Output the [x, y] coordinate of the center of the cell containing the given text.  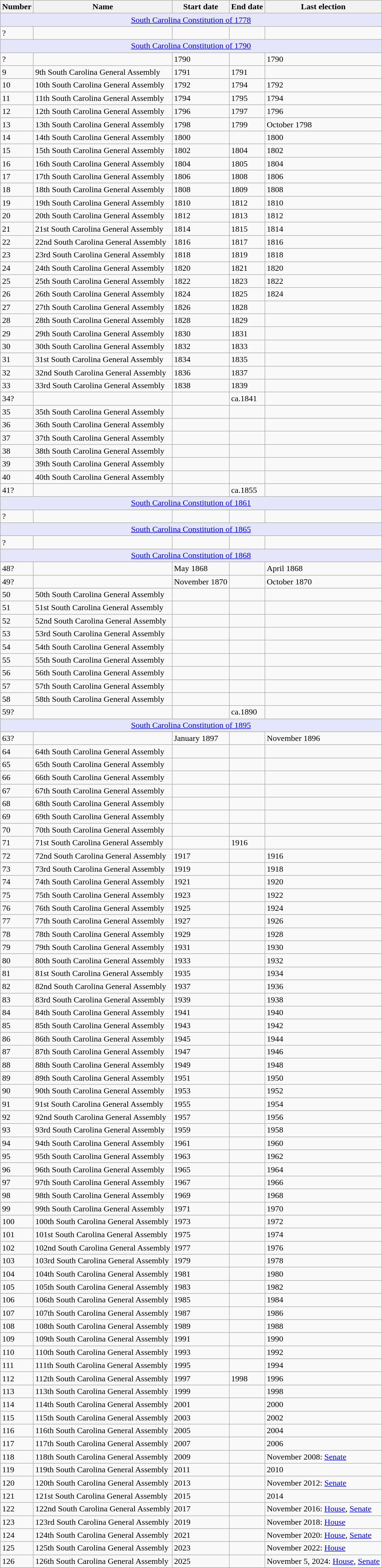
1992 [323, 1352]
33rd South Carolina General Assembly [103, 386]
1839 [247, 386]
14th South Carolina General Assembly [103, 137]
102 [17, 1248]
24th South Carolina General Assembly [103, 268]
1997 [200, 1378]
1799 [247, 124]
1955 [200, 1104]
November 2022: House [323, 1548]
1967 [200, 1182]
2005 [200, 1431]
20th South Carolina General Assembly [103, 216]
1966 [323, 1182]
118 [17, 1457]
1952 [323, 1091]
57 [17, 686]
1934 [323, 973]
23rd South Carolina General Assembly [103, 255]
1805 [247, 164]
12th South Carolina General Assembly [103, 111]
55th South Carolina General Assembly [103, 660]
1975 [200, 1235]
South Carolina Constitution of 1868 [191, 555]
1925 [200, 908]
66 [17, 777]
ca.1890 [247, 712]
52nd South Carolina General Assembly [103, 621]
107 [17, 1313]
31 [17, 359]
58th South Carolina General Assembly [103, 699]
79 [17, 947]
75 [17, 895]
Last election [323, 7]
124th South Carolina General Assembly [103, 1535]
1937 [200, 986]
1917 [200, 856]
68th South Carolina General Assembly [103, 804]
115 [17, 1418]
1969 [200, 1195]
57th South Carolina General Assembly [103, 686]
1795 [247, 98]
36 [17, 425]
90th South Carolina General Assembly [103, 1091]
1933 [200, 960]
25 [17, 281]
41? [17, 490]
1931 [200, 947]
71st South Carolina General Assembly [103, 843]
2021 [200, 1535]
30 [17, 346]
105 [17, 1287]
27th South Carolina General Assembly [103, 307]
1990 [323, 1339]
114 [17, 1404]
1970 [323, 1208]
63? [17, 738]
1996 [323, 1378]
1945 [200, 1039]
103 [17, 1261]
1985 [200, 1300]
13th South Carolina General Assembly [103, 124]
1943 [200, 1026]
92 [17, 1117]
37 [17, 438]
November 2012: Senate [323, 1483]
102nd South Carolina General Assembly [103, 1248]
106 [17, 1300]
111 [17, 1365]
54th South Carolina General Assembly [103, 647]
48? [17, 568]
109th South Carolina General Assembly [103, 1339]
126 [17, 1561]
118th South Carolina General Assembly [103, 1457]
37th South Carolina General Assembly [103, 438]
1951 [200, 1078]
117 [17, 1444]
31st South Carolina General Assembly [103, 359]
53rd South Carolina General Assembly [103, 634]
83rd South Carolina General Assembly [103, 1000]
52 [17, 621]
1941 [200, 1013]
78th South Carolina General Assembly [103, 934]
53 [17, 634]
20 [17, 216]
1994 [323, 1365]
1830 [200, 333]
1983 [200, 1287]
2002 [323, 1418]
12 [17, 111]
119 [17, 1470]
120 [17, 1483]
1936 [323, 986]
83 [17, 1000]
1833 [247, 346]
115th South Carolina General Assembly [103, 1418]
98 [17, 1195]
69 [17, 817]
65th South Carolina General Assembly [103, 764]
November 2020: House, Senate [323, 1535]
19th South Carolina General Assembly [103, 203]
1977 [200, 1248]
24 [17, 268]
101 [17, 1235]
74 [17, 882]
1982 [323, 1287]
1979 [200, 1261]
94 [17, 1143]
January 1897 [200, 738]
1797 [247, 111]
2011 [200, 1470]
1798 [200, 124]
1813 [247, 216]
Number [17, 7]
104 [17, 1274]
100th South Carolina General Assembly [103, 1222]
109 [17, 1339]
1834 [200, 359]
99 [17, 1208]
106th South Carolina General Assembly [103, 1300]
121 [17, 1496]
1984 [323, 1300]
29 [17, 333]
November 1896 [323, 738]
122nd South Carolina General Assembly [103, 1509]
16 [17, 164]
125 [17, 1548]
85 [17, 1026]
2006 [323, 1444]
26th South Carolina General Assembly [103, 294]
1939 [200, 1000]
59? [17, 712]
116 [17, 1431]
88th South Carolina General Assembly [103, 1065]
92nd South Carolina General Assembly [103, 1117]
29th South Carolina General Assembly [103, 333]
November 2018: House [323, 1522]
2025 [200, 1561]
2003 [200, 1418]
15 [17, 150]
27 [17, 307]
1831 [247, 333]
80 [17, 960]
21st South Carolina General Assembly [103, 229]
South Carolina Constitution of 1790 [191, 46]
77th South Carolina General Assembly [103, 921]
1974 [323, 1235]
1993 [200, 1352]
1932 [323, 960]
10 [17, 85]
South Carolina Constitution of 1865 [191, 529]
55 [17, 660]
2013 [200, 1483]
77 [17, 921]
38th South Carolina General Assembly [103, 451]
33 [17, 386]
1957 [200, 1117]
86th South Carolina General Assembly [103, 1039]
1835 [247, 359]
1837 [247, 372]
November 2008: Senate [323, 1457]
76 [17, 908]
November 1870 [200, 582]
18th South Carolina General Assembly [103, 190]
56 [17, 673]
1832 [200, 346]
105th South Carolina General Assembly [103, 1287]
15th South Carolina General Assembly [103, 150]
101st South Carolina General Assembly [103, 1235]
84th South Carolina General Assembly [103, 1013]
11th South Carolina General Assembly [103, 98]
1838 [200, 386]
75th South Carolina General Assembly [103, 895]
2000 [323, 1404]
39 [17, 464]
2001 [200, 1404]
1928 [323, 934]
1963 [200, 1156]
1815 [247, 229]
Name [103, 7]
May 1868 [200, 568]
1926 [323, 921]
125th South Carolina General Assembly [103, 1548]
112 [17, 1378]
89th South Carolina General Assembly [103, 1078]
22 [17, 242]
9 [17, 72]
79th South Carolina General Assembly [103, 947]
95 [17, 1156]
86 [17, 1039]
120th South Carolina General Assembly [103, 1483]
90 [17, 1091]
1940 [323, 1013]
113th South Carolina General Assembly [103, 1391]
1935 [200, 973]
123 [17, 1522]
ca.1855 [247, 490]
1918 [323, 869]
58 [17, 699]
1948 [323, 1065]
113 [17, 1391]
99th South Carolina General Assembly [103, 1208]
ca.1841 [247, 399]
1921 [200, 882]
Start date [200, 7]
126th South Carolina General Assembly [103, 1561]
13 [17, 124]
1821 [247, 268]
70th South Carolina General Assembly [103, 830]
End date [247, 7]
1826 [200, 307]
1995 [200, 1365]
April 1868 [323, 568]
25th South Carolina General Assembly [103, 281]
85th South Carolina General Assembly [103, 1026]
1962 [323, 1156]
1954 [323, 1104]
22nd South Carolina General Assembly [103, 242]
50 [17, 595]
36th South Carolina General Assembly [103, 425]
78 [17, 934]
2023 [200, 1548]
November 5, 2024: House, Senate [323, 1561]
110th South Carolina General Assembly [103, 1352]
2019 [200, 1522]
1989 [200, 1326]
9th South Carolina General Assembly [103, 72]
1961 [200, 1143]
1971 [200, 1208]
1958 [323, 1130]
10th South Carolina General Assembly [103, 85]
1949 [200, 1065]
32 [17, 372]
35 [17, 412]
21 [17, 229]
1978 [323, 1261]
1986 [323, 1313]
1923 [200, 895]
93rd South Carolina General Assembly [103, 1130]
1809 [247, 190]
1946 [323, 1052]
28 [17, 320]
67th South Carolina General Assembly [103, 790]
107th South Carolina General Assembly [103, 1313]
87th South Carolina General Assembly [103, 1052]
116th South Carolina General Assembly [103, 1431]
1942 [323, 1026]
2017 [200, 1509]
1953 [200, 1091]
73 [17, 869]
76th South Carolina General Assembly [103, 908]
32nd South Carolina General Assembly [103, 372]
2007 [200, 1444]
123rd South Carolina General Assembly [103, 1522]
71 [17, 843]
1927 [200, 921]
66th South Carolina General Assembly [103, 777]
65 [17, 764]
1823 [247, 281]
1981 [200, 1274]
17th South Carolina General Assembly [103, 177]
1999 [200, 1391]
19 [17, 203]
26 [17, 294]
124 [17, 1535]
68 [17, 804]
98th South Carolina General Assembly [103, 1195]
1973 [200, 1222]
87 [17, 1052]
2015 [200, 1496]
91 [17, 1104]
110 [17, 1352]
1968 [323, 1195]
84 [17, 1013]
50th South Carolina General Assembly [103, 595]
74th South Carolina General Assembly [103, 882]
1920 [323, 882]
South Carolina Constitution of 1895 [191, 725]
1836 [200, 372]
108 [17, 1326]
1924 [323, 908]
51st South Carolina General Assembly [103, 608]
96th South Carolina General Assembly [103, 1169]
64th South Carolina General Assembly [103, 751]
108th South Carolina General Assembly [103, 1326]
11 [17, 98]
100 [17, 1222]
1972 [323, 1222]
111th South Carolina General Assembly [103, 1365]
1965 [200, 1169]
82nd South Carolina General Assembly [103, 986]
40 [17, 477]
2009 [200, 1457]
1960 [323, 1143]
97 [17, 1182]
23 [17, 255]
1964 [323, 1169]
14 [17, 137]
81st South Carolina General Assembly [103, 973]
49? [17, 582]
1929 [200, 934]
103rd South Carolina General Assembly [103, 1261]
81 [17, 973]
95th South Carolina General Assembly [103, 1156]
40th South Carolina General Assembly [103, 477]
1947 [200, 1052]
South Carolina Constitution of 1861 [191, 503]
1817 [247, 242]
2004 [323, 1431]
1991 [200, 1339]
122 [17, 1509]
1956 [323, 1117]
72nd South Carolina General Assembly [103, 856]
South Carolina Constitution of 1778 [191, 20]
1919 [200, 869]
16th South Carolina General Assembly [103, 164]
96 [17, 1169]
17 [17, 177]
94th South Carolina General Assembly [103, 1143]
80th South Carolina General Assembly [103, 960]
1959 [200, 1130]
1922 [323, 895]
93 [17, 1130]
97th South Carolina General Assembly [103, 1182]
1829 [247, 320]
1938 [323, 1000]
1987 [200, 1313]
69th South Carolina General Assembly [103, 817]
30th South Carolina General Assembly [103, 346]
1825 [247, 294]
121st South Carolina General Assembly [103, 1496]
2014 [323, 1496]
1930 [323, 947]
38 [17, 451]
89 [17, 1078]
51 [17, 608]
88 [17, 1065]
64 [17, 751]
54 [17, 647]
34? [17, 399]
28th South Carolina General Assembly [103, 320]
104th South Carolina General Assembly [103, 1274]
82 [17, 986]
119th South Carolina General Assembly [103, 1470]
70 [17, 830]
2010 [323, 1470]
114th South Carolina General Assembly [103, 1404]
1819 [247, 255]
1988 [323, 1326]
73rd South Carolina General Assembly [103, 869]
91st South Carolina General Assembly [103, 1104]
1944 [323, 1039]
1980 [323, 1274]
18 [17, 190]
1976 [323, 1248]
October 1870 [323, 582]
39th South Carolina General Assembly [103, 464]
117th South Carolina General Assembly [103, 1444]
35th South Carolina General Assembly [103, 412]
112th South Carolina General Assembly [103, 1378]
1950 [323, 1078]
56th South Carolina General Assembly [103, 673]
67 [17, 790]
72 [17, 856]
November 2016: House, Senate [323, 1509]
October 1798 [323, 124]
